Determine the [x, y] coordinate at the center of the cell enclosing the given text.  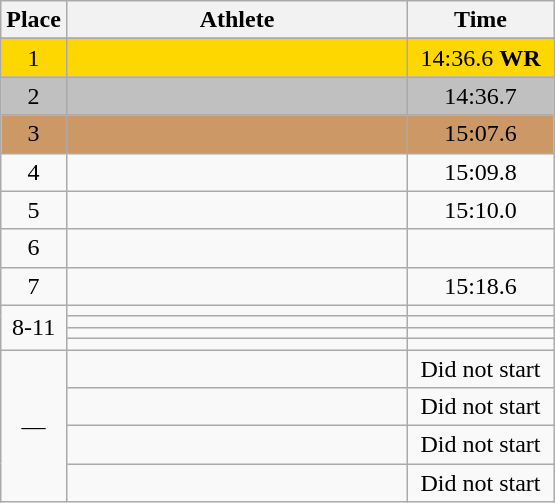
5 [34, 210]
14:36.6 WR [481, 58]
15:09.8 [481, 172]
1 [34, 58]
Athlete [236, 20]
— [34, 426]
3 [34, 134]
4 [34, 172]
6 [34, 248]
15:07.6 [481, 134]
Place [34, 20]
15:18.6 [481, 286]
7 [34, 286]
15:10.0 [481, 210]
2 [34, 96]
8-11 [34, 327]
14:36.7 [481, 96]
Time [481, 20]
